Detect which cell encompasses the target text, then output its (x, y) center coordinate. 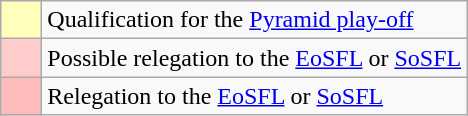
Qualification for the Pyramid play-off (254, 20)
Relegation to the EoSFL or SoSFL (254, 96)
Possible relegation to the EoSFL or SoSFL (254, 58)
